For the text-containing cell, return its midpoint in [X, Y] coordinate format. 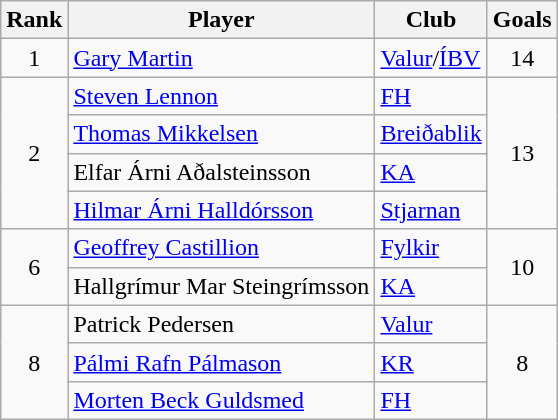
Pálmi Rafn Pálmason [222, 362]
Fylkir [431, 248]
Goals [522, 20]
Valur/ÍBV [431, 58]
13 [522, 153]
Steven Lennon [222, 96]
Valur [431, 324]
Rank [34, 20]
KR [431, 362]
6 [34, 267]
Player [222, 20]
Hallgrímur Mar Steingrímsson [222, 286]
Stjarnan [431, 210]
Thomas Mikkelsen [222, 134]
2 [34, 153]
Club [431, 20]
Geoffrey Castillion [222, 248]
10 [522, 267]
Hilmar Árni Halldórsson [222, 210]
1 [34, 58]
Elfar Árni Aðalsteinsson [222, 172]
Patrick Pedersen [222, 324]
14 [522, 58]
Breiðablik [431, 134]
Morten Beck Guldsmed [222, 400]
Gary Martin [222, 58]
